For the text-containing cell, return its midpoint in [x, y] coordinate format. 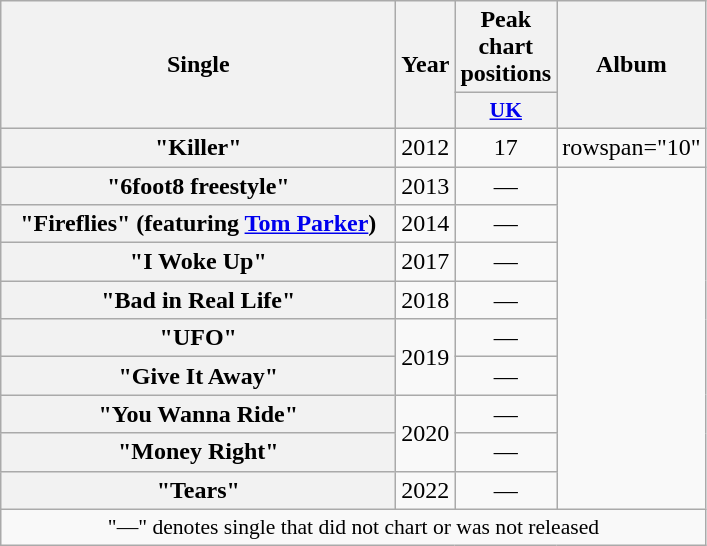
2013 [426, 185]
"Money Right" [198, 452]
"6foot8 freestyle" [198, 185]
2014 [426, 224]
2012 [426, 147]
Single [198, 65]
Peak chart positions [506, 47]
17 [506, 147]
Year [426, 65]
2022 [426, 490]
"I Woke Up" [198, 262]
"UFO" [198, 338]
"Tears" [198, 490]
2017 [426, 262]
"Give It Away" [198, 376]
"—" denotes single that did not chart or was not released [354, 527]
Album [632, 65]
rowspan="10" [632, 147]
"Bad in Real Life" [198, 300]
2020 [426, 433]
"Fireflies" (featuring Tom Parker) [198, 224]
"Killer" [198, 147]
UK [506, 111]
2019 [426, 357]
2018 [426, 300]
"You Wanna Ride" [198, 414]
